Return the [x, y] coordinate for the center point of the cell that contains the specified text.  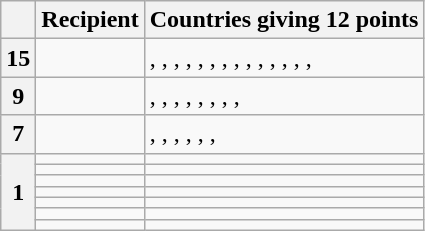
, , , , , , [284, 134]
1 [18, 192]
Countries giving 12 points [284, 20]
7 [18, 134]
Recipient [90, 20]
9 [18, 96]
, , , , , , , , , , , , , , [284, 58]
, , , , , , , , [284, 96]
15 [18, 58]
